For the text-containing cell, return its midpoint in [X, Y] coordinate format. 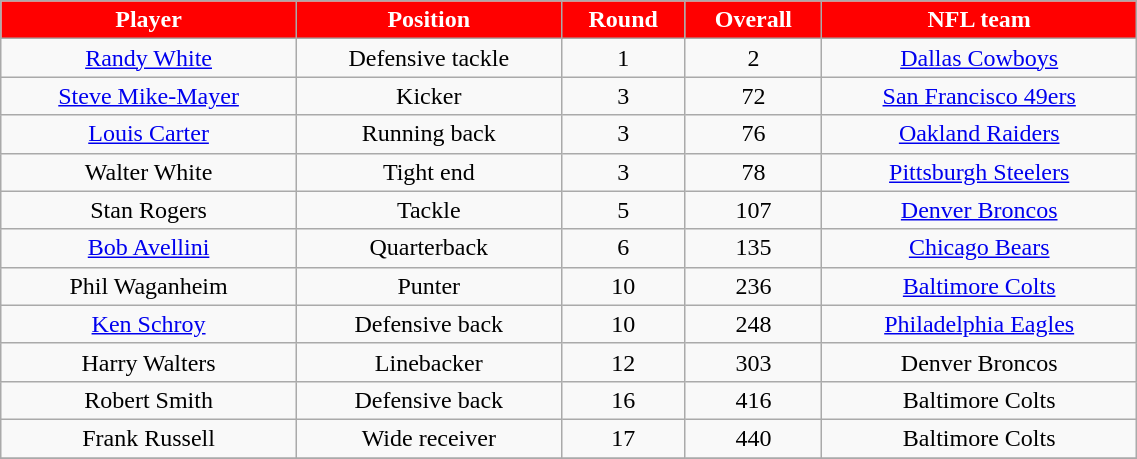
NFL team [980, 20]
2 [753, 58]
Philadelphia Eagles [980, 324]
San Francisco 49ers [980, 96]
Position [428, 20]
Chicago Bears [980, 248]
Louis Carter [149, 134]
76 [753, 134]
Bob Avellini [149, 248]
248 [753, 324]
Walter White [149, 172]
12 [623, 362]
Robert Smith [149, 400]
Defensive tackle [428, 58]
17 [623, 438]
Tackle [428, 210]
72 [753, 96]
Wide receiver [428, 438]
16 [623, 400]
Running back [428, 134]
6 [623, 248]
Dallas Cowboys [980, 58]
Stan Rogers [149, 210]
303 [753, 362]
78 [753, 172]
Quarterback [428, 248]
107 [753, 210]
Player [149, 20]
Oakland Raiders [980, 134]
1 [623, 58]
135 [753, 248]
Tight end [428, 172]
236 [753, 286]
Frank Russell [149, 438]
Kicker [428, 96]
Steve Mike-Mayer [149, 96]
440 [753, 438]
Randy White [149, 58]
Ken Schroy [149, 324]
Linebacker [428, 362]
Pittsburgh Steelers [980, 172]
Overall [753, 20]
Harry Walters [149, 362]
5 [623, 210]
Punter [428, 286]
Round [623, 20]
416 [753, 400]
Phil Waganheim [149, 286]
